Return (X, Y) of the center of cell containing provided text 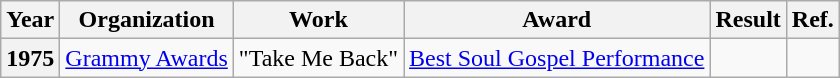
Work (318, 20)
Award (557, 20)
Organization (147, 20)
Grammy Awards (147, 58)
1975 (30, 58)
Best Soul Gospel Performance (557, 58)
Ref. (812, 20)
Result (748, 20)
Year (30, 20)
"Take Me Back" (318, 58)
